Extract the (X, Y) coordinate from the center of the cell holding the provided text.  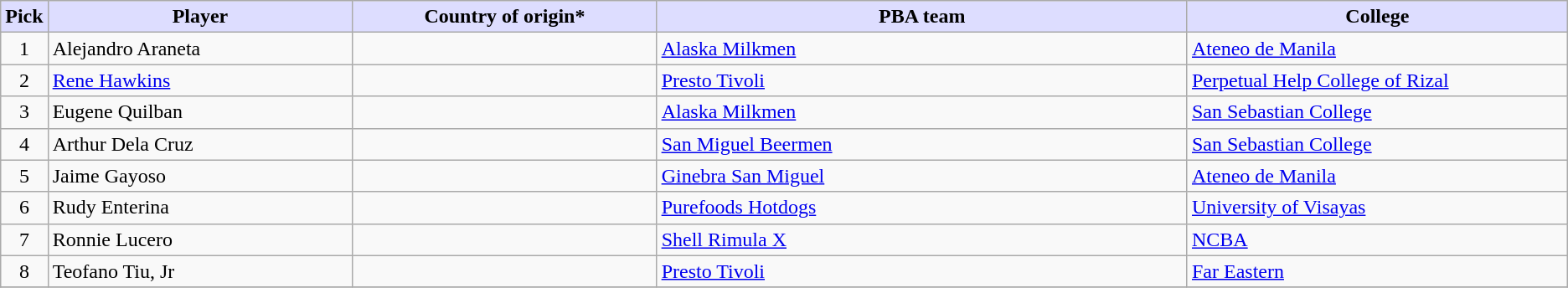
Rene Hawkins (200, 80)
Arthur Dela Cruz (200, 144)
Shell Rimula X (921, 239)
Teofano Tiu, Jr (200, 271)
5 (24, 176)
Ronnie Lucero (200, 239)
Eugene Quilban (200, 112)
Far Eastern (1377, 271)
Rudy Enterina (200, 208)
Perpetual Help College of Rizal (1377, 80)
3 (24, 112)
Pick (24, 17)
NCBA (1377, 239)
Country of origin* (504, 17)
2 (24, 80)
Purefoods Hotdogs (921, 208)
Jaime Gayoso (200, 176)
College (1377, 17)
6 (24, 208)
San Miguel Beermen (921, 144)
PBA team (921, 17)
University of Visayas (1377, 208)
Alejandro Araneta (200, 49)
8 (24, 271)
7 (24, 239)
Ginebra San Miguel (921, 176)
4 (24, 144)
1 (24, 49)
Player (200, 17)
